Provide the [X, Y] coordinate of the cell's center where the given text is located.  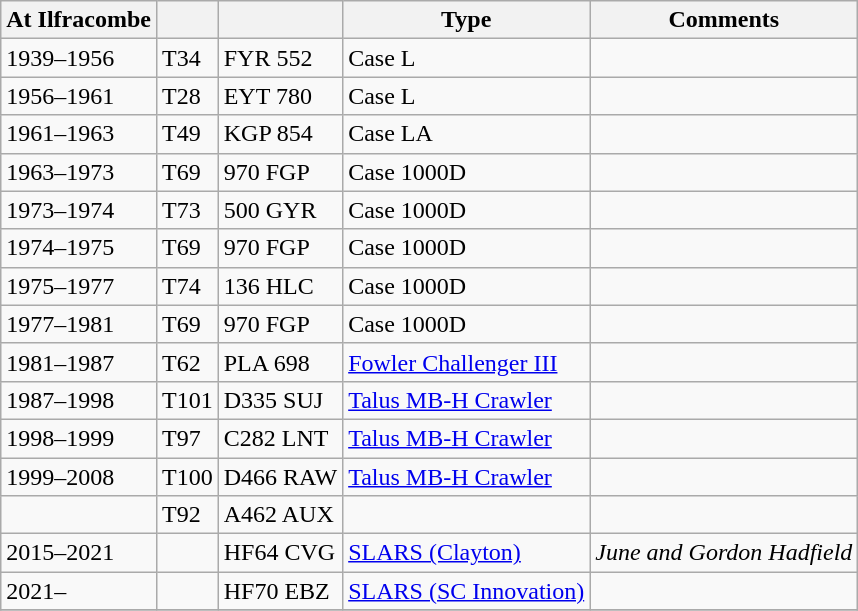
T101 [187, 400]
C282 LNT [280, 438]
D335 SUJ [280, 400]
2021– [79, 591]
PLA 698 [280, 362]
1987–1998 [79, 400]
136 HLC [280, 286]
EYT 780 [280, 96]
1939–1956 [79, 58]
Type [466, 20]
Comments [724, 20]
T100 [187, 477]
T49 [187, 134]
HF64 CVG [280, 553]
T62 [187, 362]
June and Gordon Hadfield [724, 553]
1999–2008 [79, 477]
500 GYR [280, 210]
SLARS (SC Innovation) [466, 591]
T74 [187, 286]
T28 [187, 96]
1975–1977 [79, 286]
A462 AUX [280, 515]
SLARS (Clayton) [466, 553]
At Ilfracombe [79, 20]
1974–1975 [79, 248]
T92 [187, 515]
KGP 854 [280, 134]
HF70 EBZ [280, 591]
Case LA [466, 134]
1956–1961 [79, 96]
Fowler Challenger III [466, 362]
D466 RAW [280, 477]
2015–2021 [79, 553]
1977–1981 [79, 324]
T73 [187, 210]
T34 [187, 58]
FYR 552 [280, 58]
T97 [187, 438]
1963–1973 [79, 172]
1981–1987 [79, 362]
1961–1963 [79, 134]
1973–1974 [79, 210]
1998–1999 [79, 438]
